For the text-containing cell, return its midpoint in [X, Y] coordinate format. 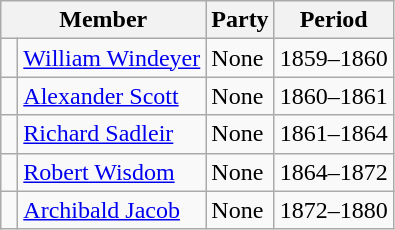
Period [334, 20]
1864–1872 [334, 172]
1860–1861 [334, 96]
1859–1860 [334, 58]
1861–1864 [334, 134]
Robert Wisdom [112, 172]
Archibald Jacob [112, 210]
Party [240, 20]
Richard Sadleir [112, 134]
1872–1880 [334, 210]
William Windeyer [112, 58]
Alexander Scott [112, 96]
Member [104, 20]
